Locate the cell with the specified text and output its [X, Y] center coordinate. 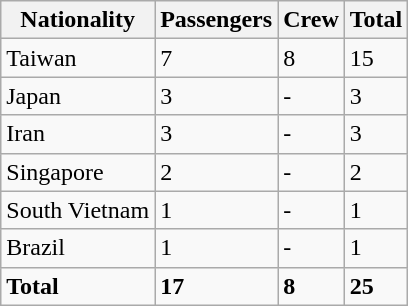
Taiwan [78, 58]
15 [376, 58]
Singapore [78, 172]
Passengers [216, 20]
Iran [78, 134]
Crew [312, 20]
17 [216, 286]
South Vietnam [78, 210]
Brazil [78, 248]
Japan [78, 96]
25 [376, 286]
Nationality [78, 20]
7 [216, 58]
